Pinpoint the cell where the given text exists, returning its (X, Y) midpoint coordinate. 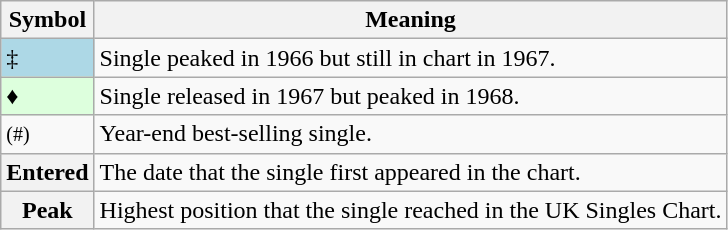
Meaning (410, 20)
Single released in 1967 but peaked in 1968. (410, 96)
Year-end best-selling single. (410, 134)
♦ (48, 96)
Symbol (48, 20)
Entered (48, 172)
Peak (48, 210)
Single peaked in 1966 but still in chart in 1967. (410, 58)
Highest position that the single reached in the UK Singles Chart. (410, 210)
The date that the single first appeared in the chart. (410, 172)
‡ (48, 58)
(#) (48, 134)
